Return the (x, y) coordinate for the center point of the cell that contains the specified text.  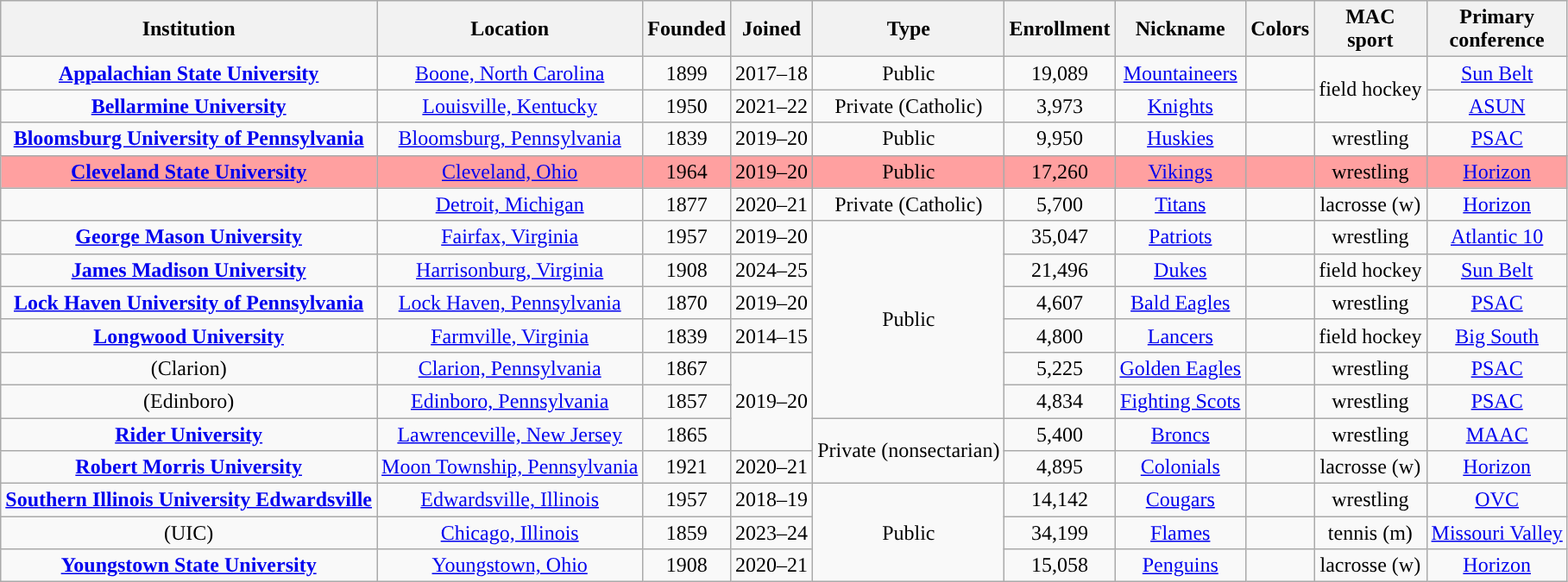
Founded (687, 29)
Southern Illinois University Edwardsville (189, 500)
George Mason University (189, 237)
35,047 (1060, 237)
Titans (1181, 204)
Golden Eagles (1181, 368)
Lancers (1181, 335)
14,142 (1060, 500)
2014–15 (771, 335)
2021–22 (771, 106)
Vikings (1181, 172)
1870 (687, 303)
tennis (m) (1370, 533)
9,950 (1060, 139)
Detroit, Michigan (510, 204)
1867 (687, 368)
Lawrenceville, New Jersey (510, 434)
Edwardsville, Illinois (510, 500)
Robert Morris University (189, 467)
1964 (687, 172)
Boone, North Carolina (510, 73)
Private (nonsectarian) (909, 450)
2018–19 (771, 500)
Rider University (189, 434)
Penguins (1181, 566)
MACsport (1370, 29)
5,225 (1060, 368)
Youngstown State University (189, 566)
1877 (687, 204)
Nickname (1181, 29)
1859 (687, 533)
Youngstown, Ohio (510, 566)
Bloomsburg, Pennsylvania (510, 139)
19,089 (1060, 73)
Longwood University (189, 335)
Primaryconference (1496, 29)
17,260 (1060, 172)
1865 (687, 434)
Chicago, Illinois (510, 533)
Huskies (1181, 139)
4,800 (1060, 335)
5,400 (1060, 434)
1921 (687, 467)
Bald Eagles (1181, 303)
ASUN (1496, 106)
Cougars (1181, 500)
2024–25 (771, 270)
Broncs (1181, 434)
Knights (1181, 106)
4,607 (1060, 303)
Fighting Scots (1181, 401)
3,973 (1060, 106)
Cleveland State University (189, 172)
Joined (771, 29)
Lock Haven, Pennsylvania (510, 303)
Colors (1281, 29)
Location (510, 29)
(Edinboro) (189, 401)
2023–24 (771, 533)
21,496 (1060, 270)
Appalachian State University (189, 73)
Moon Township, Pennsylvania (510, 467)
Type (909, 29)
(UIC) (189, 533)
2017–18 (771, 73)
Farmville, Virginia (510, 335)
Bellarmine University (189, 106)
4,895 (1060, 467)
(Clarion) (189, 368)
Clarion, Pennsylvania (510, 368)
Big South (1496, 335)
OVC (1496, 500)
Atlantic 10 (1496, 237)
Mountaineers (1181, 73)
15,058 (1060, 566)
Cleveland, Ohio (510, 172)
Dukes (1181, 270)
5,700 (1060, 204)
Bloomsburg University of Pennsylvania (189, 139)
1899 (687, 73)
1950 (687, 106)
34,199 (1060, 533)
Colonials (1181, 467)
Patriots (1181, 237)
James Madison University (189, 270)
Edinboro, Pennsylvania (510, 401)
Louisville, Kentucky (510, 106)
Institution (189, 29)
MAAC (1496, 434)
Harrisonburg, Virginia (510, 270)
Missouri Valley (1496, 533)
Flames (1181, 533)
Enrollment (1060, 29)
Fairfax, Virginia (510, 237)
4,834 (1060, 401)
Lock Haven University of Pennsylvania (189, 303)
1857 (687, 401)
